Detect which cell encompasses the target text, then output its (x, y) center coordinate. 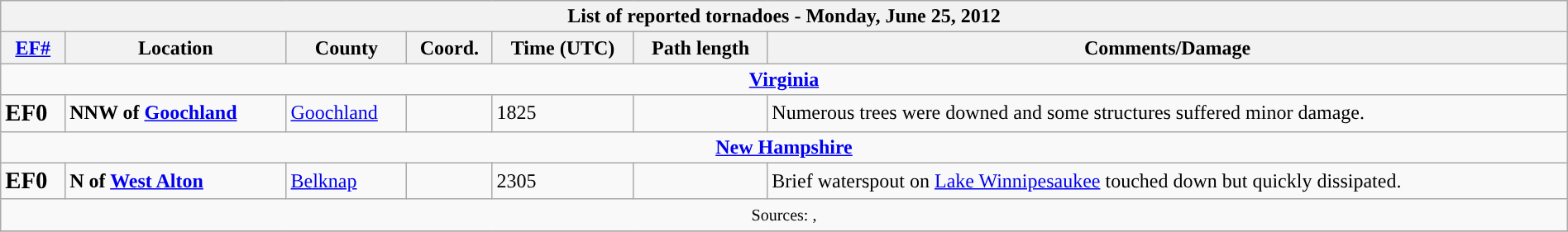
NNW of Goochland (175, 113)
Belknap (347, 181)
Sources: , (784, 215)
EF# (33, 48)
N of West Alton (175, 181)
Comments/Damage (1168, 48)
Time (UTC) (562, 48)
Goochland (347, 113)
2305 (562, 181)
Brief waterspout on Lake Winnipesaukee touched down but quickly dissipated. (1168, 181)
Virginia (784, 79)
Coord. (450, 48)
Path length (700, 48)
New Hampshire (784, 147)
1825 (562, 113)
List of reported tornadoes - Monday, June 25, 2012 (784, 17)
County (347, 48)
Numerous trees were downed and some structures suffered minor damage. (1168, 113)
Location (175, 48)
